Output the (x, y) coordinate of the center of the cell containing the given text.  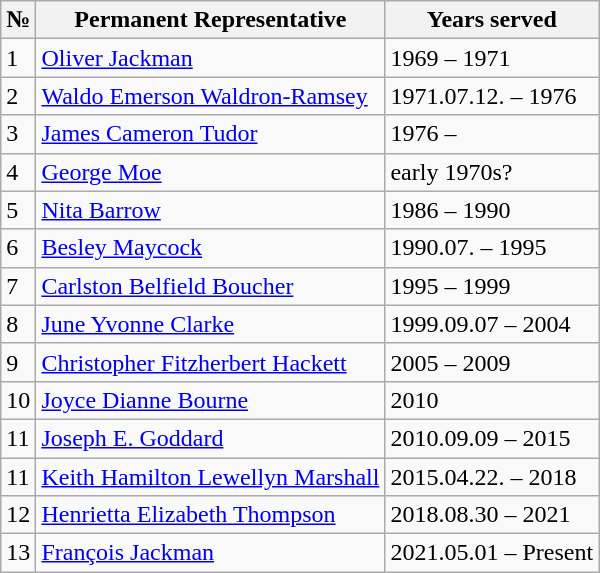
6 (18, 248)
Christopher Fitzherbert Hackett (210, 362)
2018.08.30 – 2021 (492, 515)
2010 (492, 400)
Years served (492, 20)
2021.05.01 – Present (492, 553)
François Jackman (210, 553)
1976 – (492, 134)
2 (18, 96)
Carlston Belfield Boucher (210, 286)
5 (18, 210)
8 (18, 324)
June Yvonne Clarke (210, 324)
Joseph E. Goddard (210, 438)
1 (18, 58)
George Moe (210, 172)
1999.09.07 – 2004 (492, 324)
1990.07. – 1995 (492, 248)
1995 – 1999 (492, 286)
Besley Maycock (210, 248)
7 (18, 286)
9 (18, 362)
Waldo Emerson Waldron-Ramsey (210, 96)
early 1970s? (492, 172)
1969 – 1971 (492, 58)
№ (18, 20)
1971.07.12. – 1976 (492, 96)
13 (18, 553)
Henrietta Elizabeth Thompson (210, 515)
Joyce Dianne Bourne (210, 400)
Keith Hamilton Lewellyn Marshall (210, 477)
James Cameron Tudor (210, 134)
Permanent Representative (210, 20)
2005 – 2009 (492, 362)
3 (18, 134)
1986 – 1990 (492, 210)
Oliver Jackman (210, 58)
4 (18, 172)
12 (18, 515)
2015.04.22. – 2018 (492, 477)
10 (18, 400)
Nita Barrow (210, 210)
2010.09.09 – 2015 (492, 438)
